Extract the [x, y] coordinate from the center of the cell holding the provided text.  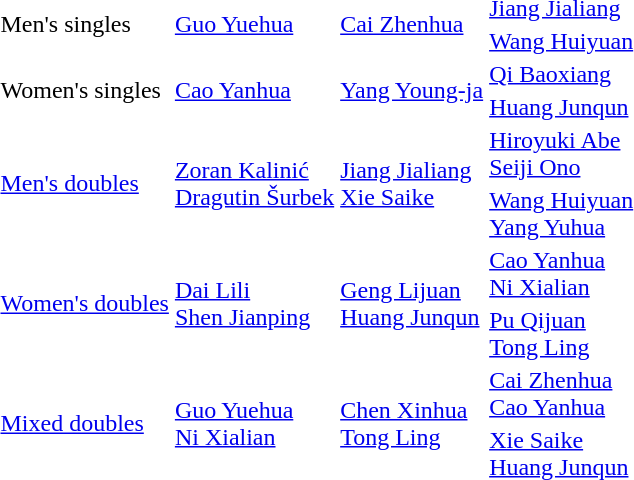
Jiang Jialiang Xie Saike [412, 184]
Zoran Kalinić Dragutin Šurbek [254, 184]
Cao Yanhua [254, 90]
Geng Lijuan Huang Junqun [412, 304]
Yang Young-ja [412, 90]
Dai Lili Shen Jianping [254, 304]
